From the cell containing the given text, extract its center point as (x, y) coordinate. 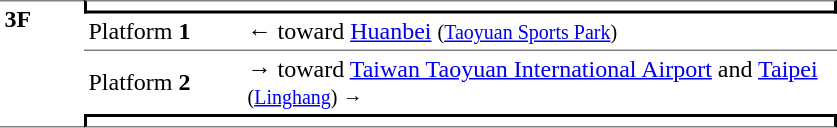
3F (42, 64)
← toward Huanbei (Taoyuan Sports Park) (540, 33)
Platform 1 (164, 33)
Platform 2 (164, 82)
→ toward Taiwan Taoyuan International Airport and Taipei (Linghang) → (540, 82)
